Scan for the cell matching the given text and deliver its (X, Y) coordinate at center. 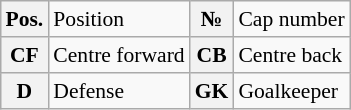
Centre forward (118, 55)
Pos. (24, 19)
Position (118, 19)
№ (212, 19)
Goalkeeper (291, 91)
Defense (118, 91)
Cap number (291, 19)
Centre back (291, 55)
CB (212, 55)
D (24, 91)
GK (212, 91)
CF (24, 55)
